Search for the cell housing the specified text and yield its [x, y] center coordinate. 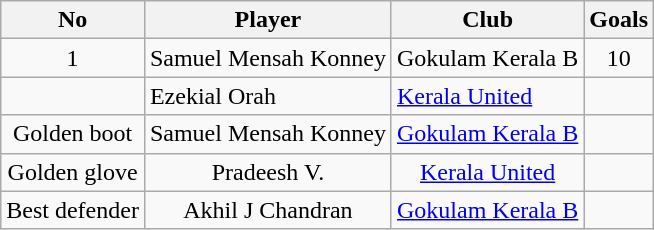
Best defender [73, 210]
Goals [619, 20]
10 [619, 58]
Club [487, 20]
Golden glove [73, 172]
Player [268, 20]
Akhil J Chandran [268, 210]
No [73, 20]
1 [73, 58]
Golden boot [73, 134]
Pradeesh V. [268, 172]
Ezekial Orah [268, 96]
